Detect which cell encompasses the target text, then output its [X, Y] center coordinate. 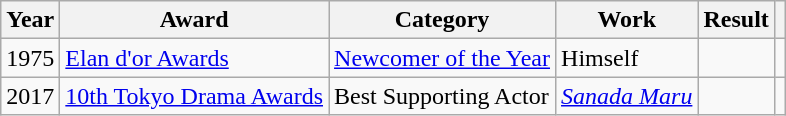
Award [194, 20]
Work [627, 20]
Result [736, 20]
Elan d'or Awards [194, 58]
10th Tokyo Drama Awards [194, 96]
1975 [30, 58]
Newcomer of the Year [442, 58]
Best Supporting Actor [442, 96]
Category [442, 20]
Himself [627, 58]
Year [30, 20]
2017 [30, 96]
Sanada Maru [627, 96]
